From the cell containing the given text, extract its center point as (X, Y) coordinate. 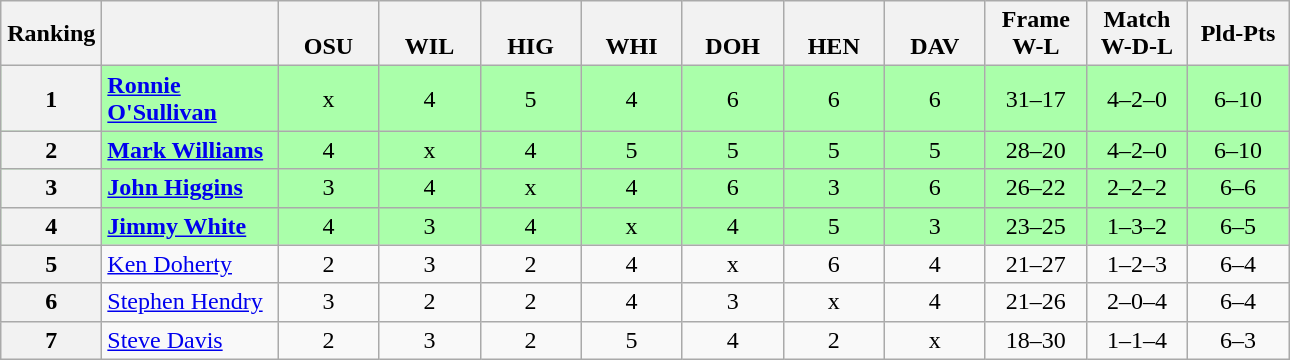
31–17 (1036, 98)
21–27 (1036, 264)
HEN (834, 34)
DOH (732, 34)
1–3–2 (1136, 226)
1 (52, 98)
Jimmy White (190, 226)
Stephen Hendry (190, 302)
Steve Davis (190, 340)
WHI (632, 34)
MatchW-D-L (1136, 34)
HIG (530, 34)
John Higgins (190, 188)
26–22 (1036, 188)
28–20 (1036, 150)
Mark Williams (190, 150)
Ken Doherty (190, 264)
DAV (934, 34)
21–26 (1036, 302)
6–5 (1238, 226)
Ranking (52, 34)
6–3 (1238, 340)
23–25 (1036, 226)
FrameW-L (1036, 34)
2–0–4 (1136, 302)
6–6 (1238, 188)
Pld-Pts (1238, 34)
1–2–3 (1136, 264)
OSU (328, 34)
WIL (430, 34)
Ronnie O'Sullivan (190, 98)
2–2–2 (1136, 188)
1–1–4 (1136, 340)
7 (52, 340)
18–30 (1036, 340)
